Provide the (x, y) coordinate of the cell's center where the given text is located.  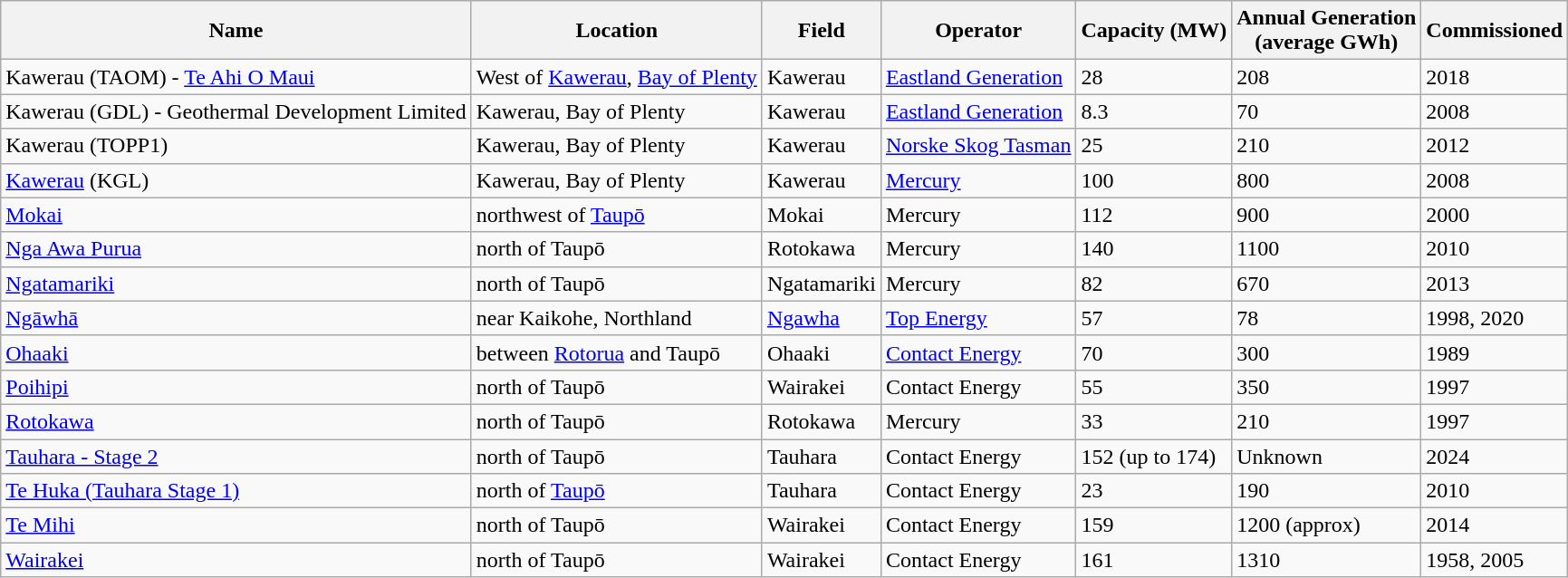
2000 (1495, 215)
Unknown (1326, 456)
West of Kawerau, Bay of Plenty (616, 77)
Annual Generation(average GWh) (1326, 31)
159 (1154, 525)
1100 (1326, 249)
Te Mihi (236, 525)
Te Huka (Tauhara Stage 1) (236, 491)
Capacity (MW) (1154, 31)
1998, 2020 (1495, 318)
33 (1154, 421)
350 (1326, 387)
Norske Skog Tasman (978, 146)
140 (1154, 249)
Top Energy (978, 318)
28 (1154, 77)
Poihipi (236, 387)
2014 (1495, 525)
Tauhara - Stage 2 (236, 456)
57 (1154, 318)
Kawerau (KGL) (236, 180)
Location (616, 31)
near Kaikohe, Northland (616, 318)
Name (236, 31)
112 (1154, 215)
23 (1154, 491)
670 (1326, 284)
900 (1326, 215)
Field (821, 31)
northwest of Taupō (616, 215)
2013 (1495, 284)
8.3 (1154, 111)
100 (1154, 180)
Commissioned (1495, 31)
Ngāwhā (236, 318)
Kawerau (TOPP1) (236, 146)
Nga Awa Purua (236, 249)
between Rotorua and Taupō (616, 352)
1958, 2005 (1495, 560)
152 (up to 174) (1154, 456)
Ngawha (821, 318)
25 (1154, 146)
Kawerau (GDL) - Geothermal Development Limited (236, 111)
800 (1326, 180)
208 (1326, 77)
78 (1326, 318)
2024 (1495, 456)
82 (1154, 284)
Operator (978, 31)
1989 (1495, 352)
2012 (1495, 146)
1310 (1326, 560)
55 (1154, 387)
190 (1326, 491)
300 (1326, 352)
Kawerau (TAOM) - Te Ahi O Maui (236, 77)
1200 (approx) (1326, 525)
161 (1154, 560)
2018 (1495, 77)
